Search for the cell housing the specified text and yield its [x, y] center coordinate. 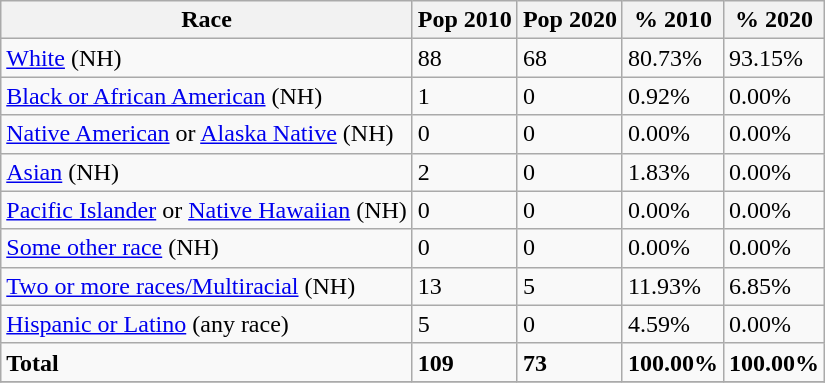
4.59% [672, 324]
109 [464, 362]
Total [207, 362]
73 [570, 362]
Some other race (NH) [207, 248]
1 [464, 96]
6.85% [774, 286]
Black or African American (NH) [207, 96]
68 [570, 58]
White (NH) [207, 58]
80.73% [672, 58]
Race [207, 20]
Native American or Alaska Native (NH) [207, 134]
11.93% [672, 286]
1.83% [672, 172]
Pacific Islander or Native Hawaiian (NH) [207, 210]
Pop 2020 [570, 20]
88 [464, 58]
Asian (NH) [207, 172]
Two or more races/Multiracial (NH) [207, 286]
0.92% [672, 96]
2 [464, 172]
Pop 2010 [464, 20]
% 2010 [672, 20]
% 2020 [774, 20]
93.15% [774, 58]
Hispanic or Latino (any race) [207, 324]
13 [464, 286]
